Return (X, Y) of the center of cell containing provided text 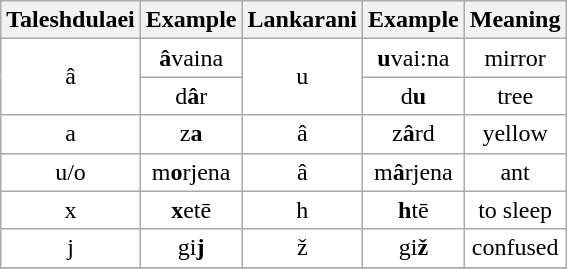
u/o (71, 172)
a (71, 134)
confused (515, 248)
âvaina (191, 58)
h (302, 210)
gij (191, 248)
giž (414, 248)
Lankarani (302, 20)
du (414, 96)
tree (515, 96)
ant (515, 172)
mirror (515, 58)
mârjena (414, 172)
yellow (515, 134)
zârd (414, 134)
za (191, 134)
Meaning (515, 20)
x (71, 210)
htē (414, 210)
ž (302, 248)
uvai:na (414, 58)
j (71, 248)
morjena (191, 172)
dâr (191, 96)
to sleep (515, 210)
Taleshdulaei (71, 20)
u (302, 77)
xetē (191, 210)
